Capture the cell that displays the provided text and extract its (X, Y) central coordinate. 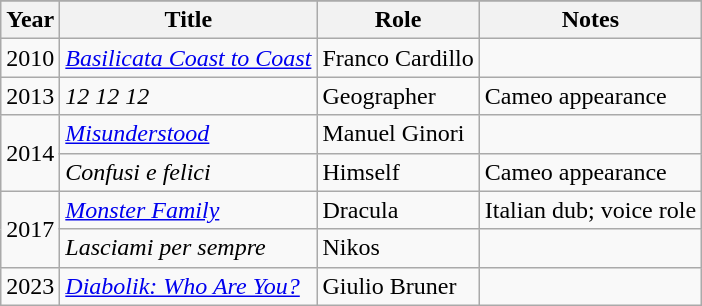
Role (398, 20)
Manuel Ginori (398, 134)
Monster Family (188, 210)
Italian dub; voice role (590, 210)
2014 (30, 153)
12 12 12 (188, 96)
Basilicata Coast to Coast (188, 58)
Dracula (398, 210)
2023 (30, 286)
Lasciami per sempre (188, 248)
Title (188, 20)
Franco Cardillo (398, 58)
Giulio Bruner (398, 286)
Geographer (398, 96)
2010 (30, 58)
Confusi e felici (188, 172)
2013 (30, 96)
Diabolik: Who Are You? (188, 286)
Himself (398, 172)
Year (30, 20)
Misunderstood (188, 134)
2017 (30, 229)
Nikos (398, 248)
Notes (590, 20)
